Locate the cell with the specified text and output its [X, Y] center coordinate. 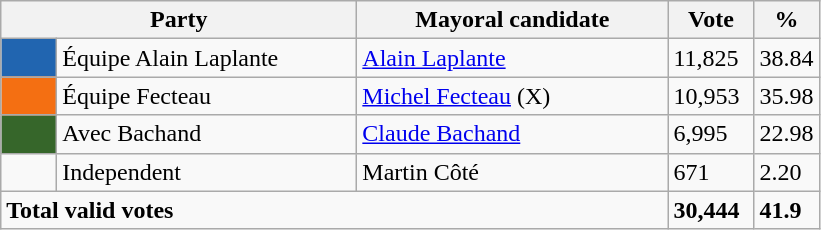
Vote [711, 20]
Mayoral candidate [512, 20]
Claude Bachand [512, 134]
% [786, 20]
Party [179, 20]
Avec Bachand [207, 134]
2.20 [786, 172]
Total valid votes [334, 210]
671 [711, 172]
30,444 [711, 210]
22.98 [786, 134]
6,995 [711, 134]
41.9 [786, 210]
Équipe Fecteau [207, 96]
10,953 [711, 96]
Michel Fecteau (X) [512, 96]
Martin Côté [512, 172]
35.98 [786, 96]
11,825 [711, 58]
Alain Laplante [512, 58]
Independent [207, 172]
Équipe Alain Laplante [207, 58]
38.84 [786, 58]
